Provide the [X, Y] coordinate of the cell's center where the given text is located.  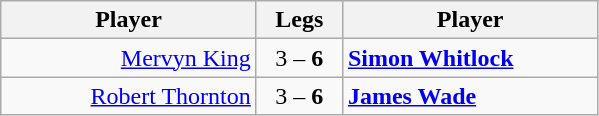
Mervyn King [129, 58]
Robert Thornton [129, 96]
Simon Whitlock [470, 58]
James Wade [470, 96]
Legs [299, 20]
